Capture the cell that displays the provided text and extract its [X, Y] central coordinate. 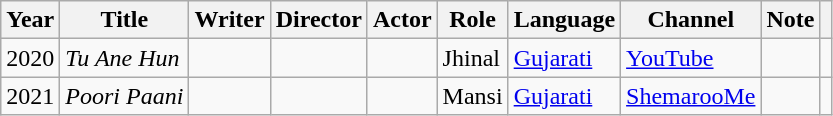
Writer [230, 20]
Mansi [472, 96]
2020 [30, 58]
Director [318, 20]
Language [564, 20]
Year [30, 20]
Title [124, 20]
2021 [30, 96]
Role [472, 20]
Jhinal [472, 58]
Poori Paani [124, 96]
YouTube [691, 58]
ShemarooMe [691, 96]
Actor [402, 20]
Note [790, 20]
Tu Ane Hun [124, 58]
Channel [691, 20]
